Search for the cell housing the specified text and yield its [x, y] center coordinate. 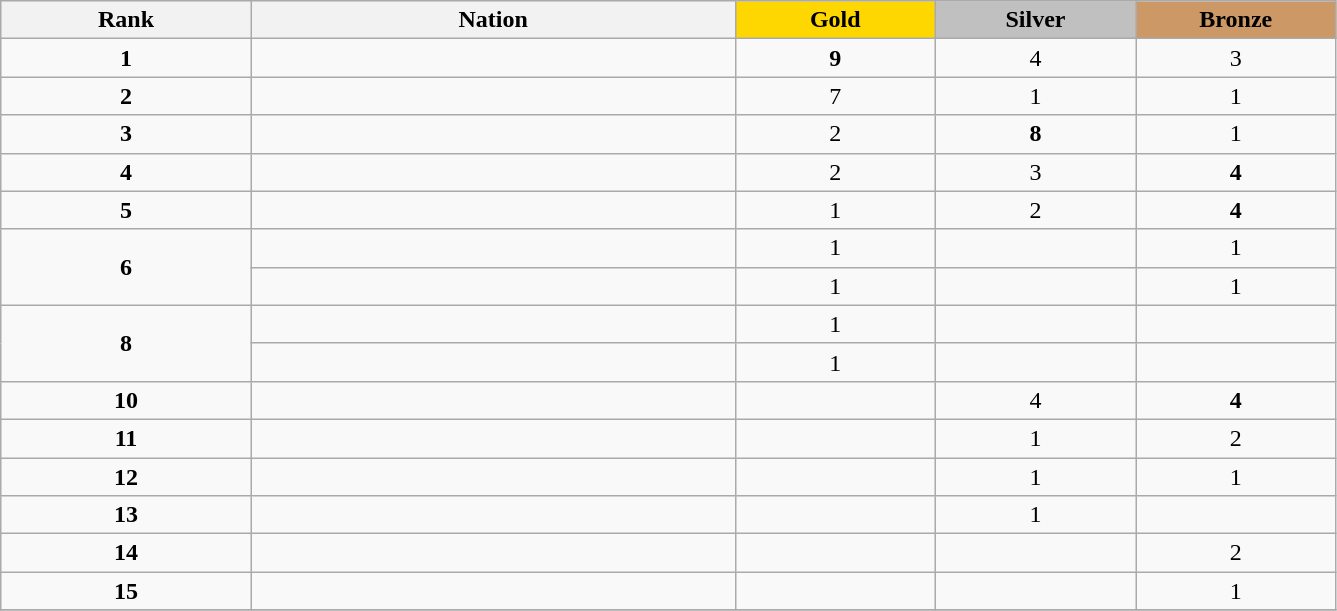
Rank [126, 20]
6 [126, 267]
Bronze [1236, 20]
15 [126, 591]
5 [126, 210]
13 [126, 515]
11 [126, 438]
10 [126, 400]
7 [835, 96]
Silver [1035, 20]
12 [126, 477]
9 [835, 58]
Gold [835, 20]
14 [126, 553]
Nation [493, 20]
